Search for the cell housing the specified text and yield its [X, Y] center coordinate. 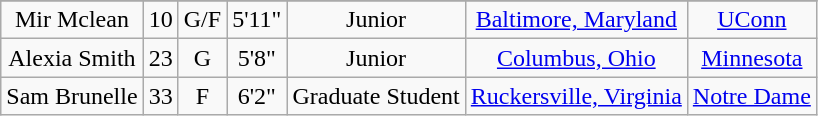
Mir Mclean [72, 20]
G/F [202, 20]
10 [160, 20]
F [202, 96]
6'2" [257, 96]
UConn [752, 20]
Minnesota [752, 58]
Graduate Student [376, 96]
Baltimore, Maryland [576, 20]
Sam Brunelle [72, 96]
23 [160, 58]
5'8" [257, 58]
5'11" [257, 20]
Alexia Smith [72, 58]
Ruckersville, Virginia [576, 96]
Notre Dame [752, 96]
Columbus, Ohio [576, 58]
33 [160, 96]
G [202, 58]
